For the text-containing cell, return its midpoint in (X, Y) coordinate format. 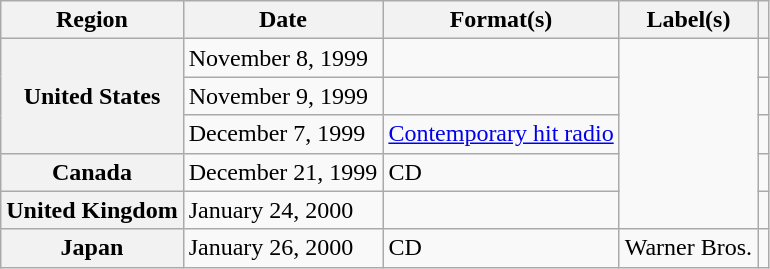
United Kingdom (92, 210)
November 8, 1999 (283, 58)
United States (92, 96)
Date (283, 20)
Format(s) (501, 20)
Contemporary hit radio (501, 134)
Warner Bros. (688, 248)
January 26, 2000 (283, 248)
December 21, 1999 (283, 172)
Region (92, 20)
January 24, 2000 (283, 210)
December 7, 1999 (283, 134)
November 9, 1999 (283, 96)
Japan (92, 248)
Canada (92, 172)
Label(s) (688, 20)
